Scan for the cell matching the given text and deliver its [X, Y] coordinate at center. 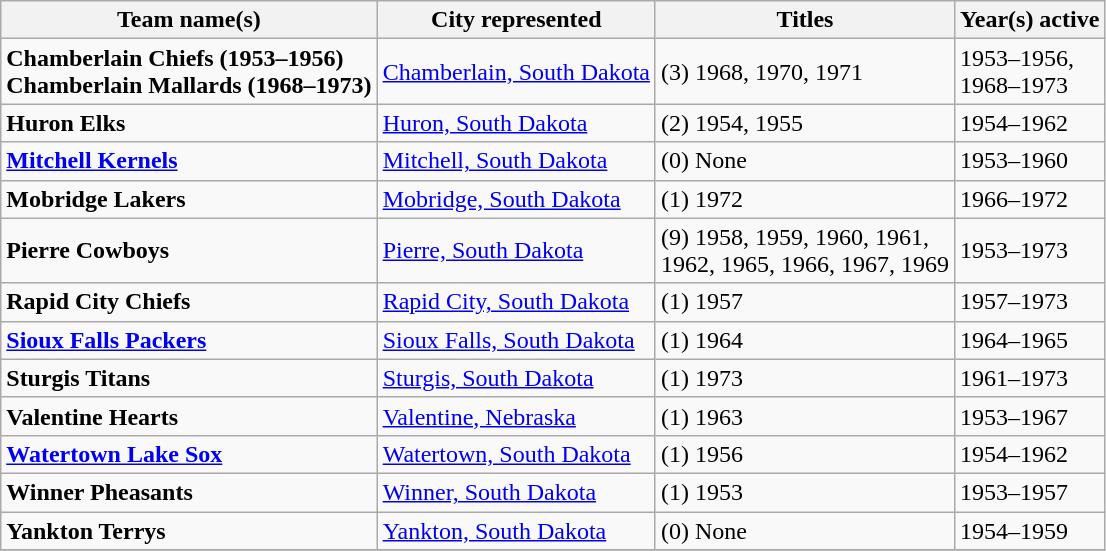
Sturgis, South Dakota [516, 378]
1953–1973 [1030, 250]
Chamberlain Chiefs (1953–1956) Chamberlain Mallards (1968–1973) [189, 72]
Huron Elks [189, 123]
Mitchell, South Dakota [516, 161]
Rapid City, South Dakota [516, 302]
Winner, South Dakota [516, 492]
(1) 1963 [804, 416]
Sioux Falls, South Dakota [516, 340]
Mitchell Kernels [189, 161]
(1) 1964 [804, 340]
Watertown, South Dakota [516, 454]
Watertown Lake Sox [189, 454]
Titles [804, 20]
Yankton Terrys [189, 531]
Mobridge, South Dakota [516, 199]
1953–1960 [1030, 161]
(3) 1968, 1970, 1971 [804, 72]
Rapid City Chiefs [189, 302]
Pierre Cowboys [189, 250]
Valentine, Nebraska [516, 416]
(9) 1958, 1959, 1960, 1961, 1962, 1965, 1966, 1967, 1969 [804, 250]
(1) 1957 [804, 302]
(1) 1956 [804, 454]
1957–1973 [1030, 302]
Yankton, South Dakota [516, 531]
(1) 1972 [804, 199]
Sioux Falls Packers [189, 340]
Pierre, South Dakota [516, 250]
Chamberlain, South Dakota [516, 72]
1964–1965 [1030, 340]
1953–1967 [1030, 416]
Sturgis Titans [189, 378]
(2) 1954, 1955 [804, 123]
Valentine Hearts [189, 416]
City represented [516, 20]
Year(s) active [1030, 20]
1961–1973 [1030, 378]
1953–1957 [1030, 492]
(1) 1953 [804, 492]
Team name(s) [189, 20]
1953–1956, 1968–1973 [1030, 72]
Mobridge Lakers [189, 199]
1954–1959 [1030, 531]
Winner Pheasants [189, 492]
(1) 1973 [804, 378]
1966–1972 [1030, 199]
Huron, South Dakota [516, 123]
